From the cell containing the given text, extract its center point as (X, Y) coordinate. 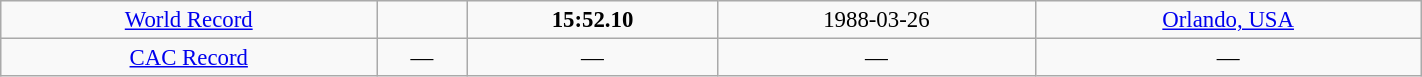
1988-03-26 (876, 20)
15:52.10 (592, 20)
CAC Record (189, 58)
Orlando, USA (1228, 20)
World Record (189, 20)
